Detect which cell encompasses the target text, then output its (x, y) center coordinate. 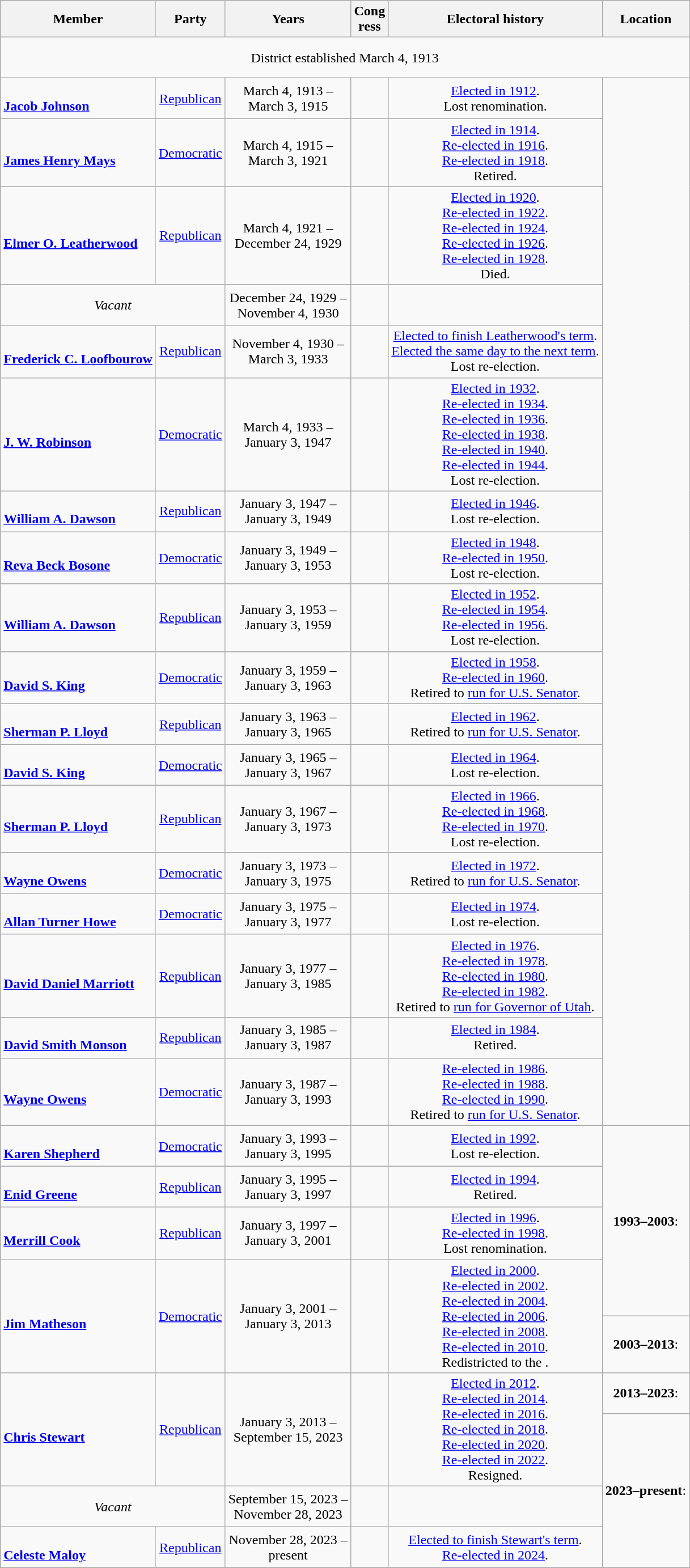
Elected in 2012.Re-elected in 2014.Re-elected in 2016.Re-elected in 2018.Re-elected in 2020.Re-elected in 2022.Resigned. (496, 1430)
Elected in 1946.Lost re-election. (496, 511)
January 3, 1947 –January 3, 1949 (288, 511)
David Daniel Marriott (78, 976)
Elected in 1932.Re-elected in 1934.Re-elected in 1936.Re-elected in 1938.Re-elected in 1940.Re-elected in 1944.Lost re-election. (496, 434)
Elected in 2000.Re-elected in 2002.Re-elected in 2004.Re-elected in 2006.Re-elected in 2008.Re-elected in 2010.Redistricted to the . (496, 1316)
J. W. Robinson (78, 434)
Chris Stewart (78, 1430)
Elected in 1914.Re-elected in 1916.Re-elected in 1918.Retired. (496, 153)
Karen Shepherd (78, 1146)
Elected in 1964.Lost re-election. (496, 765)
Party (191, 19)
Electoral history (496, 19)
Elected in 1974.Lost re-election. (496, 914)
January 3, 1963 –January 3, 1965 (288, 724)
January 3, 1967 –January 3, 1973 (288, 819)
Years (288, 19)
Member (78, 19)
Frederick C. Loofbourow (78, 351)
January 3, 2001 –January 3, 2013 (288, 1316)
David Smith Monson (78, 1037)
Elmer O. Leatherwood (78, 236)
James Henry Mays (78, 153)
Elected in 1984.Retired. (496, 1037)
Elected to finish Stewart's term.Re-elected in 2024. (496, 1548)
March 4, 1933 –January 3, 1947 (288, 434)
Re-elected in 1986.Re-elected in 1988.Re-elected in 1990.Retired to run for U.S. Senator. (496, 1092)
November 28, 2023 –present (288, 1548)
January 3, 1973 –January 3, 1975 (288, 873)
January 3, 2013 –September 15, 2023 (288, 1430)
Enid Greene (78, 1186)
January 3, 1977 –January 3, 1985 (288, 976)
Elected in 1962.Retired to run for U.S. Senator. (496, 724)
Congress (370, 19)
January 3, 1965 –January 3, 1967 (288, 765)
Elected in 1996.Re-elected in 1998.Lost renomination. (496, 1233)
March 4, 1915 –March 3, 1921 (288, 153)
January 3, 1975 –January 3, 1977 (288, 914)
March 4, 1921 –December 24, 1929 (288, 236)
2013–2023: (645, 1393)
Elected in 1920.Re-elected in 1922.Re-elected in 1924.Re-elected in 1926.Re-elected in 1928.Died. (496, 236)
Jim Matheson (78, 1316)
Elected in 1952.Re-elected in 1954.Re-elected in 1956.Lost re-election. (496, 618)
September 15, 2023 –November 28, 2023 (288, 1507)
Jacob Johnson (78, 99)
Celeste Maloy (78, 1548)
December 24, 1929 –November 4, 1930 (288, 305)
January 3, 1949 –January 3, 1953 (288, 558)
District established March 4, 1913 (345, 58)
Elected to finish Leatherwood's term.Elected the same day to the next term.Lost re-election. (496, 351)
January 3, 1953 –January 3, 1959 (288, 618)
January 3, 1995 –January 3, 1997 (288, 1186)
Elected in 1994.Retired. (496, 1186)
Reva Beck Bosone (78, 558)
January 3, 1993 –January 3, 1995 (288, 1146)
Merrill Cook (78, 1233)
Elected in 1972.Retired to run for U.S. Senator. (496, 873)
2023–present: (645, 1491)
Allan Turner Howe (78, 914)
January 3, 1959 –January 3, 1963 (288, 677)
March 4, 1913 –March 3, 1915 (288, 99)
November 4, 1930 –March 3, 1933 (288, 351)
Elected in 1976.Re-elected in 1978.Re-elected in 1980.Re-elected in 1982.Retired to run for Governor of Utah. (496, 976)
Location (645, 19)
January 3, 1987 –January 3, 1993 (288, 1092)
Elected in 1958.Re-elected in 1960.Retired to run for U.S. Senator. (496, 677)
January 3, 1997 –January 3, 2001 (288, 1233)
Elected in 1966.Re-elected in 1968.Re-elected in 1970.Lost re-election. (496, 819)
Elected in 1912.Lost renomination. (496, 99)
January 3, 1985 –January 3, 1987 (288, 1037)
2003–2013: (645, 1345)
Elected in 1992.Lost re-election. (496, 1146)
Elected in 1948.Re-elected in 1950.Lost re-election. (496, 558)
1993–2003: (645, 1221)
